Pinpoint the cell where the given text exists, returning its (X, Y) midpoint coordinate. 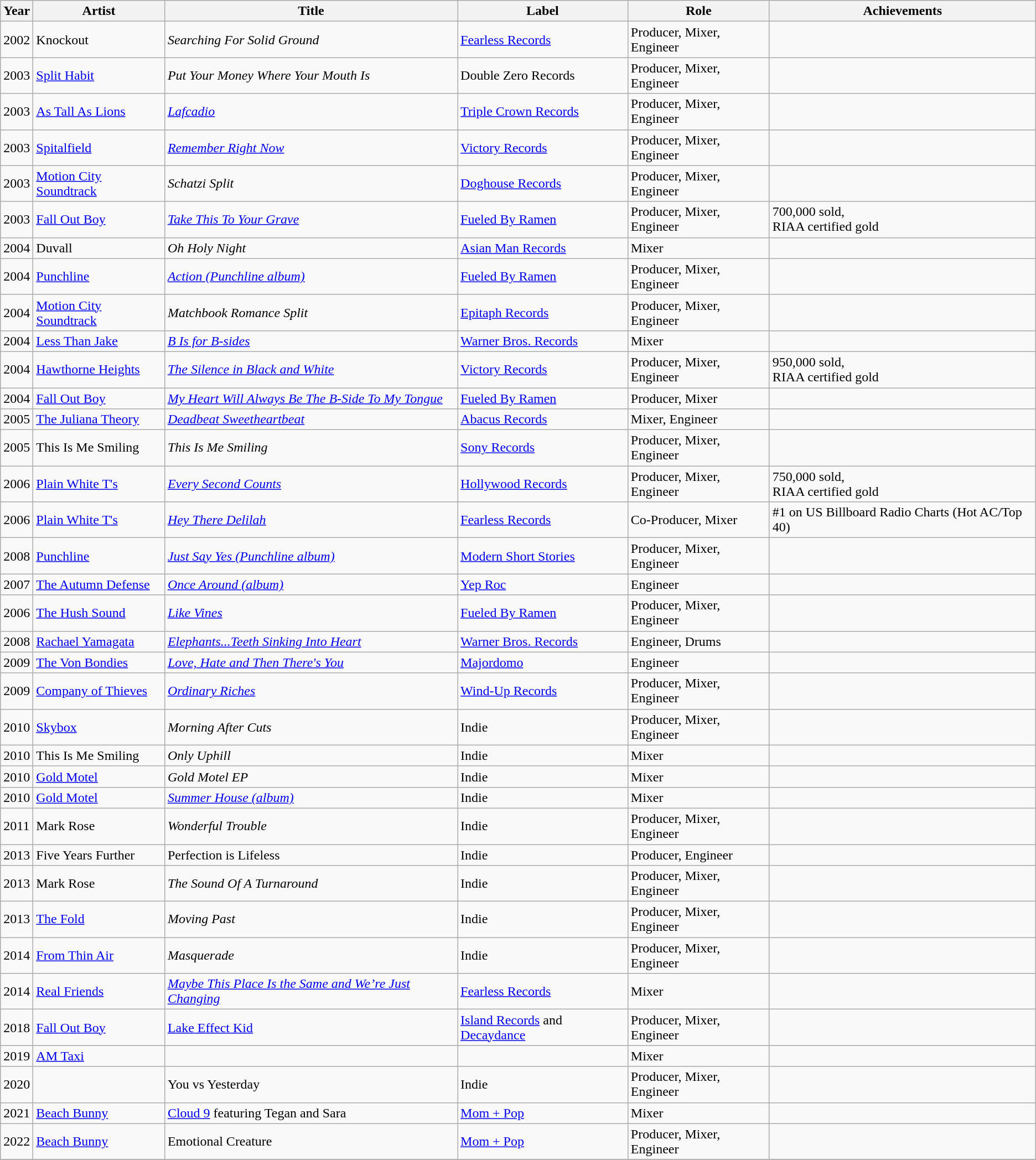
Elephants...Teeth Sinking Into Heart (311, 641)
Once Around (album) (311, 584)
Like Vines (311, 613)
My Heart Will Always Be The B-Side To My Tongue (311, 398)
Perfection is Lifeless (311, 855)
Triple Crown Records (543, 112)
950,000 sold,RIAA certified gold (902, 370)
Asian Man Records (543, 248)
Oh Holy Night (311, 248)
Real Friends (99, 992)
Title (311, 11)
Abacus Records (543, 420)
#1 on US Billboard Radio Charts (Hot AC/Top 40) (902, 520)
Maybe This Place Is the Same and We’re Just Changing (311, 992)
As Tall As Lions (99, 112)
Less Than Jake (99, 341)
The Von Bondies (99, 662)
The Silence in Black and White (311, 370)
Wind-Up Records (543, 691)
Searching For Solid Ground (311, 40)
Spitalfield (99, 147)
Co-Producer, Mixer (698, 520)
Only Uphill (311, 755)
Love, Hate and Then There's You (311, 662)
2022 (17, 1141)
Modern Short Stories (543, 556)
Lake Effect Kid (311, 1027)
Island Records and Decaydance (543, 1027)
Hawthorne Heights (99, 370)
Sony Records (543, 448)
Engineer, Drums (698, 641)
2018 (17, 1027)
Knockout (99, 40)
The Fold (99, 920)
Duvall (99, 248)
Every Second Counts (311, 484)
2021 (17, 1113)
Hollywood Records (543, 484)
2019 (17, 1056)
Masquerade (311, 955)
Double Zero Records (543, 75)
Action (Punchline album) (311, 277)
Matchbook Romance Split (311, 312)
Year (17, 11)
Producer, Engineer (698, 855)
AM Taxi (99, 1056)
Remember Right Now (311, 147)
The Hush Sound (99, 613)
Deadbeat Sweetheartbeat (311, 420)
Ordinary Riches (311, 691)
Schatzi Split (311, 184)
Gold Motel EP (311, 776)
You vs Yesterday (311, 1085)
Moving Past (311, 920)
Company of Thieves (99, 691)
B Is for B-sides (311, 341)
Rachael Yamagata (99, 641)
Split Habit (99, 75)
Label (543, 11)
Role (698, 11)
Just Say Yes (Punchline album) (311, 556)
Achievements (902, 11)
Skybox (99, 727)
2011 (17, 826)
Hey There Delilah (311, 520)
The Juliana Theory (99, 420)
The Sound Of A Turnaround (311, 883)
Take This To Your Grave (311, 219)
2020 (17, 1085)
750,000 sold,RIAA certified gold (902, 484)
Majordomo (543, 662)
Cloud 9 featuring Tegan and Sara (311, 1113)
2007 (17, 584)
Epitaph Records (543, 312)
Wonderful Trouble (311, 826)
Producer, Mixer (698, 398)
700,000 sold,RIAA certified gold (902, 219)
The Autumn Defense (99, 584)
From Thin Air (99, 955)
2002 (17, 40)
Mixer, Engineer (698, 420)
Five Years Further (99, 855)
Artist (99, 11)
Emotional Creature (311, 1141)
Morning After Cuts (311, 727)
Doghouse Records (543, 184)
Lafcadio (311, 112)
Summer House (album) (311, 797)
Yep Roc (543, 584)
Put Your Money Where Your Mouth Is (311, 75)
